Locate the cell with the specified text and output its (X, Y) center coordinate. 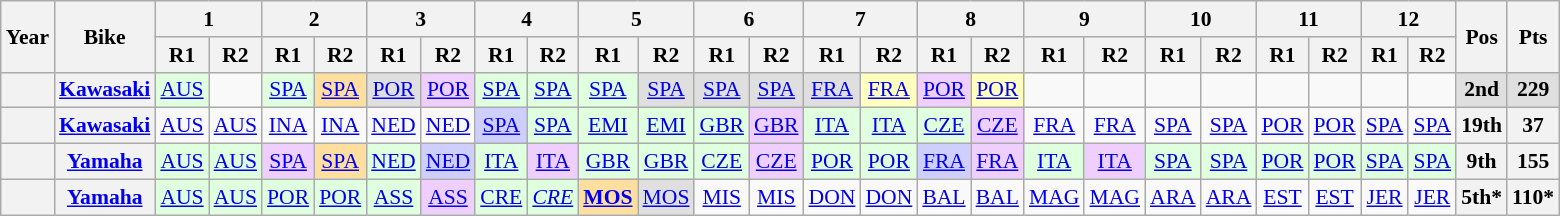
2nd (1482, 90)
Year (28, 36)
155 (1533, 162)
8 (970, 19)
5th* (1482, 197)
11 (1308, 19)
Pts (1533, 36)
12 (1408, 19)
37 (1533, 126)
7 (861, 19)
Bike (104, 36)
5 (636, 19)
1 (208, 19)
2 (314, 19)
6 (748, 19)
19th (1482, 126)
9th (1482, 162)
Pos (1482, 36)
110* (1533, 197)
9 (1084, 19)
4 (526, 19)
10 (1200, 19)
229 (1533, 90)
3 (420, 19)
